Detect which cell encompasses the target text, then output its [x, y] center coordinate. 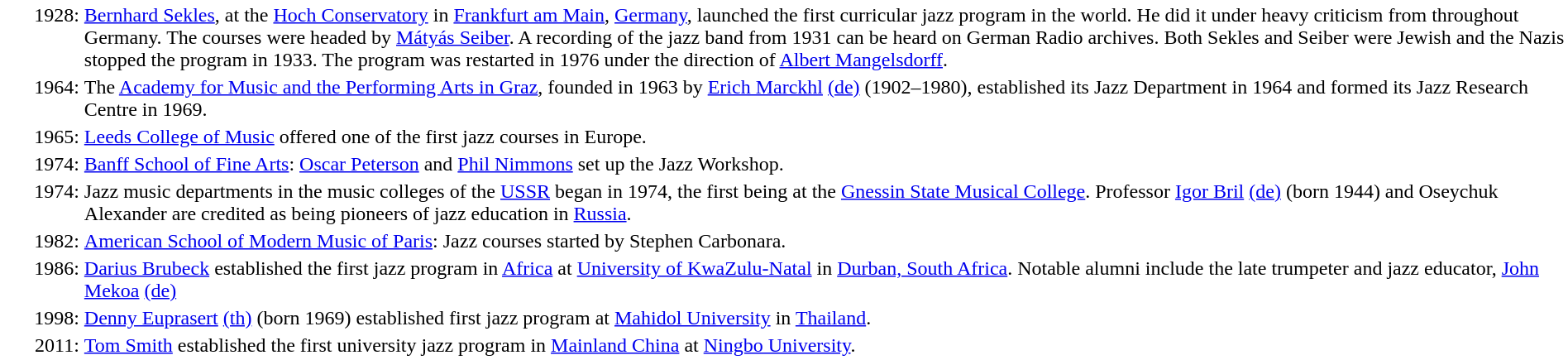
1965: [41, 137]
1928: [41, 37]
Banff School of Fine Arts: Oscar Peterson and Phil Nimmons set up the Jazz Workshop. [824, 164]
Denny Euprasert (th) (born 1969) established first jazz program at Mahidol University in Thailand. [824, 318]
1982: [41, 241]
Leeds College of Music offered one of the first jazz courses in Europe. [824, 137]
1998: [41, 318]
1964: [41, 98]
1986: [41, 280]
2011: [41, 345]
American School of Modern Music of Paris: Jazz courses started by Stephen Carbonara. [824, 241]
Tom Smith established the first university jazz program in Mainland China at Ningbo University. [824, 345]
